Identify which cell holds the provided text, then report its [X, Y] central coordinate. 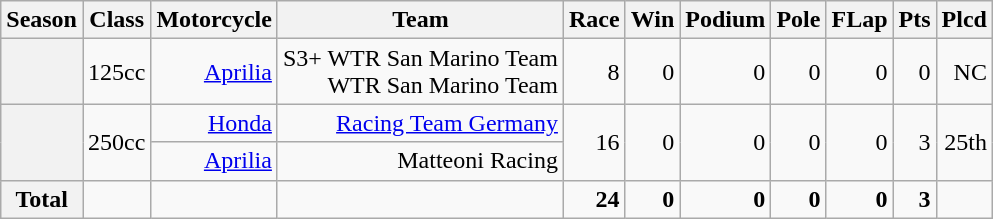
S3+ WTR San Marino TeamWTR San Marino Team [420, 72]
Motorcycle [214, 20]
16 [594, 142]
FLap [860, 20]
Team [420, 20]
Season [42, 20]
Total [42, 199]
25th [964, 142]
Class [116, 20]
NC [964, 72]
125cc [116, 72]
8 [594, 72]
Honda [214, 123]
Podium [726, 20]
Pts [914, 20]
Racing Team Germany [420, 123]
Win [652, 20]
Pole [798, 20]
Matteoni Racing [420, 161]
24 [594, 199]
Race [594, 20]
Plcd [964, 20]
250cc [116, 142]
